Pinpoint the cell where the given text exists, returning its [X, Y] midpoint coordinate. 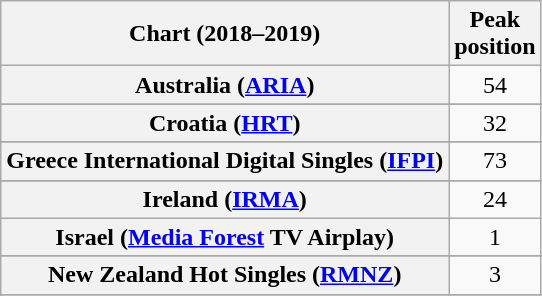
54 [495, 85]
Ireland (IRMA) [225, 199]
Croatia (HRT) [225, 123]
New Zealand Hot Singles (RMNZ) [225, 275]
Chart (2018–2019) [225, 34]
73 [495, 161]
32 [495, 123]
1 [495, 237]
Greece International Digital Singles (IFPI) [225, 161]
Peak position [495, 34]
24 [495, 199]
3 [495, 275]
Israel (Media Forest TV Airplay) [225, 237]
Australia (ARIA) [225, 85]
